Extract the (X, Y) coordinate from the center of the cell holding the provided text.  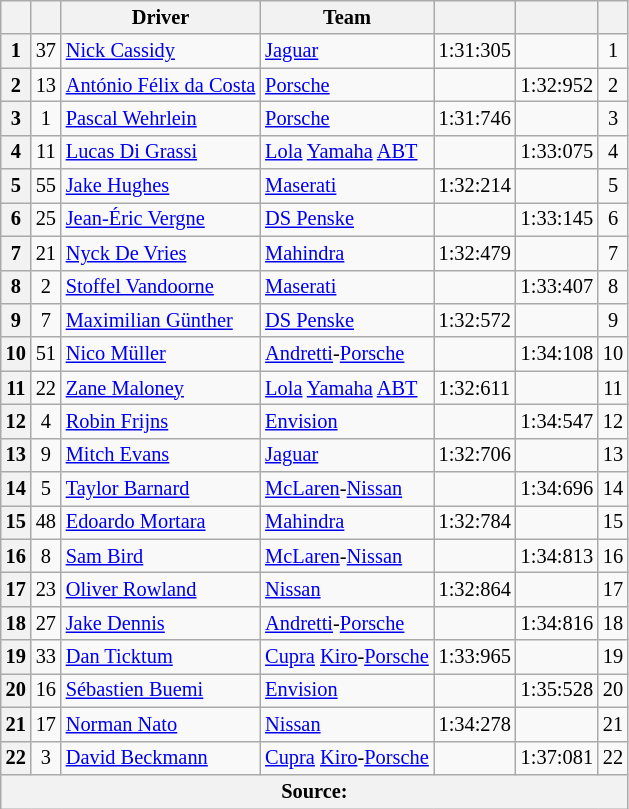
1:34:278 (475, 724)
Norman Nato (160, 724)
1:37:081 (557, 758)
Driver (160, 17)
Stoffel Vandoorne (160, 287)
1:34:696 (557, 489)
Taylor Barnard (160, 489)
1:34:108 (557, 354)
48 (46, 522)
1:32:706 (475, 455)
1:32:784 (475, 522)
1:32:864 (475, 589)
55 (46, 186)
David Beckmann (160, 758)
25 (46, 219)
1:31:746 (475, 118)
Nyck De Vries (160, 253)
António Félix da Costa (160, 85)
Nick Cassidy (160, 51)
1:32:572 (475, 320)
Robin Frijns (160, 421)
Sam Bird (160, 556)
1:33:145 (557, 219)
Lucas Di Grassi (160, 152)
Nico Müller (160, 354)
Zane Maloney (160, 388)
Jake Dennis (160, 623)
1:31:305 (475, 51)
1:32:479 (475, 253)
1:33:965 (475, 657)
Oliver Rowland (160, 589)
37 (46, 51)
Sébastien Buemi (160, 690)
Team (346, 17)
Dan Ticktum (160, 657)
1:35:528 (557, 690)
Mitch Evans (160, 455)
1:34:813 (557, 556)
1:34:547 (557, 421)
1:34:816 (557, 623)
Edoardo Mortara (160, 522)
1:32:611 (475, 388)
27 (46, 623)
1:32:214 (475, 186)
1:33:075 (557, 152)
Jake Hughes (160, 186)
Source: (314, 791)
51 (46, 354)
Jean-Éric Vergne (160, 219)
33 (46, 657)
Pascal Wehrlein (160, 118)
1:32:952 (557, 85)
Maximilian Günther (160, 320)
23 (46, 589)
1:33:407 (557, 287)
